Provide the [X, Y] coordinate of the cell's center where the given text is located.  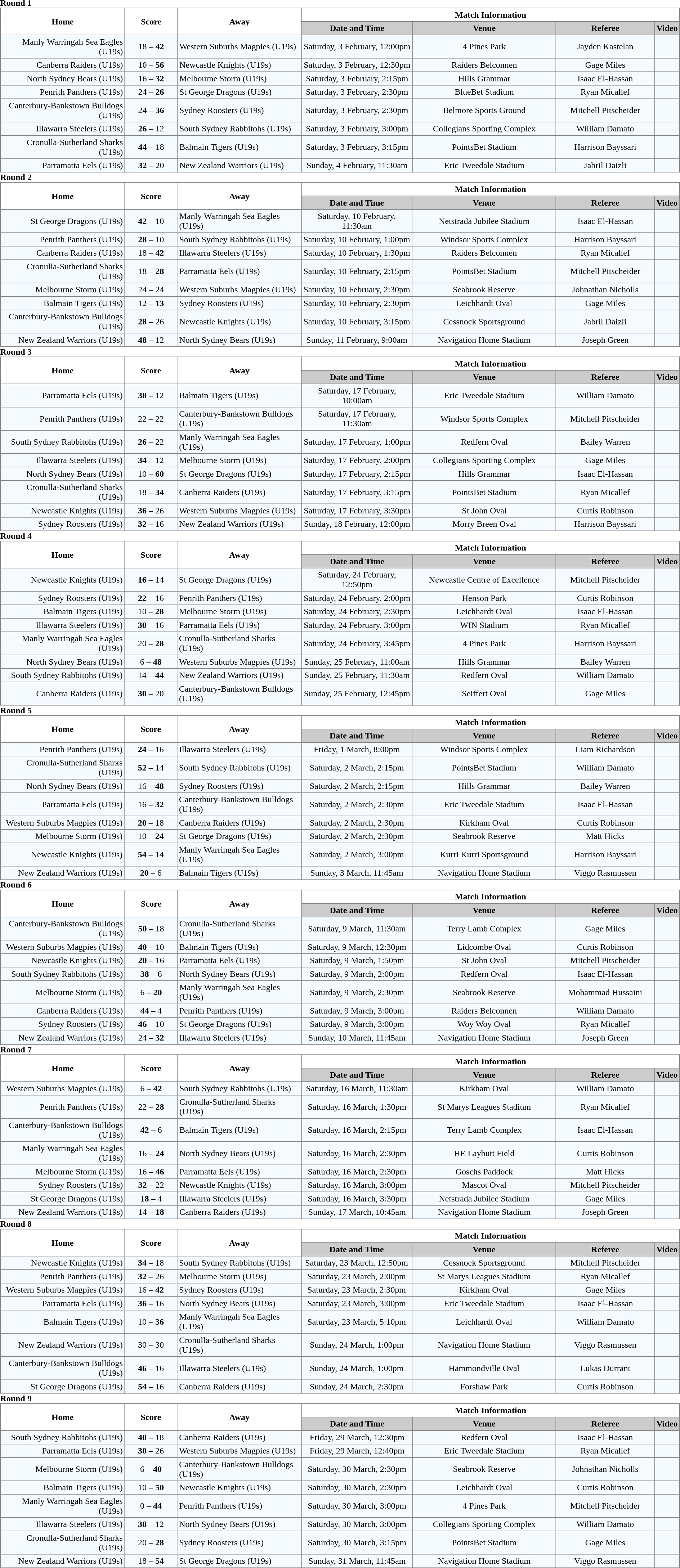
6 – 42 [151, 1088]
34 – 18 [151, 1263]
Woy Woy Oval [484, 1024]
6 – 40 [151, 1469]
10 – 50 [151, 1488]
18 – 28 [151, 271]
BlueBet Stadium [484, 92]
24 – 16 [151, 749]
Saturday, 24 February, 2:30pm [357, 612]
Sunday, 24 March, 2:30pm [357, 1387]
Saturday, 3 February, 3:00pm [357, 129]
24 – 24 [151, 290]
22 – 22 [151, 419]
Saturday, 10 February, 1:00pm [357, 239]
16 – 14 [151, 580]
Saturday, 10 February, 3:15pm [357, 322]
24 – 26 [151, 92]
52 – 14 [151, 768]
Sunday, 11 February, 9:00am [357, 340]
26 – 12 [151, 129]
Sunday, 17 March, 10:45am [357, 1212]
Saturday, 16 March, 3:00pm [357, 1185]
Saturday, 17 February, 1:00pm [357, 442]
Saturday, 3 February, 12:00pm [357, 46]
20 – 18 [151, 823]
18 – 54 [151, 1561]
HE Laybutt Field [484, 1153]
Jayden Kastelan [605, 46]
Mascot Oval [484, 1185]
38 – 6 [151, 974]
12 – 13 [151, 303]
28 – 26 [151, 322]
Sunday, 31 March, 11:45am [357, 1561]
10 – 24 [151, 836]
Sunday, 3 March, 11:45am [357, 873]
20 – 6 [151, 873]
30 – 20 [151, 693]
Saturday, 10 February, 11:30am [357, 221]
28 – 10 [151, 239]
16 – 24 [151, 1153]
Goschs Paddock [484, 1172]
Saturday, 9 March, 11:30am [357, 929]
WIN Stadium [484, 625]
Liam Richardson [605, 749]
Saturday, 3 February, 12:30pm [357, 65]
Saturday, 17 February, 3:30pm [357, 511]
Saturday, 3 February, 2:15pm [357, 78]
Saturday, 16 March, 3:30pm [357, 1199]
36 – 26 [151, 511]
Saturday, 23 March, 2:00pm [357, 1276]
20 – 16 [151, 961]
Sunday, 18 February, 12:00pm [357, 524]
48 – 12 [151, 340]
6 – 48 [151, 662]
24 – 32 [151, 1038]
30 – 16 [151, 625]
10 – 36 [151, 1322]
Saturday, 9 March, 12:30pm [357, 947]
Hammondville Oval [484, 1368]
Saturday, 24 February, 3:00pm [357, 625]
Saturday, 17 February, 10:00am [357, 395]
50 – 18 [151, 929]
Saturday, 24 February, 2:00pm [357, 598]
Forshaw Park [484, 1387]
Henson Park [484, 598]
Lidcombe Oval [484, 947]
Saturday, 30 March, 3:15pm [357, 1542]
Belmore Sports Ground [484, 110]
42 – 10 [151, 221]
22 – 28 [151, 1107]
Saturday, 17 February, 11:30am [357, 419]
18 – 34 [151, 492]
14 – 18 [151, 1212]
36 – 16 [151, 1303]
Saturday, 10 February, 2:15pm [357, 271]
54 – 14 [151, 854]
Sunday, 25 February, 11:00am [357, 662]
Saturday, 23 March, 2:30pm [357, 1290]
Saturday, 17 February, 2:15pm [357, 474]
46 – 10 [151, 1024]
Saturday, 23 March, 3:00pm [357, 1303]
32 – 16 [151, 524]
Friday, 29 March, 12:30pm [357, 1437]
Mohammad Hussaini [605, 992]
Saturday, 9 March, 2:30pm [357, 992]
Saturday, 24 February, 3:45pm [357, 643]
32 – 22 [151, 1185]
Seiffert Oval [484, 693]
Saturday, 16 March, 1:30pm [357, 1107]
Sunday, 25 February, 12:45pm [357, 693]
Newcastle Centre of Excellence [484, 580]
32 – 20 [151, 166]
22 – 16 [151, 598]
Saturday, 3 February, 3:15pm [357, 147]
Saturday, 24 February, 12:50pm [357, 580]
Sunday, 25 February, 11:30am [357, 675]
34 – 12 [151, 460]
Saturday, 17 February, 3:15pm [357, 492]
Friday, 1 March, 8:00pm [357, 749]
Saturday, 9 March, 1:50pm [357, 961]
6 – 20 [151, 992]
14 – 44 [151, 675]
Friday, 29 March, 12:40pm [357, 1451]
16 – 48 [151, 786]
0 – 44 [151, 1506]
18 – 4 [151, 1199]
Saturday, 2 March, 3:00pm [357, 854]
Saturday, 10 February, 1:30pm [357, 253]
24 – 36 [151, 110]
Saturday, 16 March, 11:30am [357, 1088]
Lukas Durrant [605, 1368]
Saturday, 16 March, 2:15pm [357, 1130]
30 – 26 [151, 1451]
32 – 26 [151, 1276]
42 – 6 [151, 1130]
30 – 30 [151, 1345]
54 – 16 [151, 1387]
Saturday, 9 March, 2:00pm [357, 974]
16 – 42 [151, 1290]
Morry Breen Oval [484, 524]
Saturday, 23 March, 12:50pm [357, 1263]
40 – 18 [151, 1437]
10 – 28 [151, 612]
Sunday, 4 February, 11:30am [357, 166]
10 – 60 [151, 474]
44 – 18 [151, 147]
16 – 46 [151, 1172]
46 – 16 [151, 1368]
10 – 56 [151, 65]
44 – 4 [151, 1011]
Sunday, 10 March, 11:45am [357, 1038]
Saturday, 23 March, 5:10pm [357, 1322]
40 – 10 [151, 947]
Saturday, 17 February, 2:00pm [357, 460]
Kurri Kurri Sportsground [484, 854]
26 – 22 [151, 442]
